Return the [x, y] coordinate for the center point of the cell that contains the specified text.  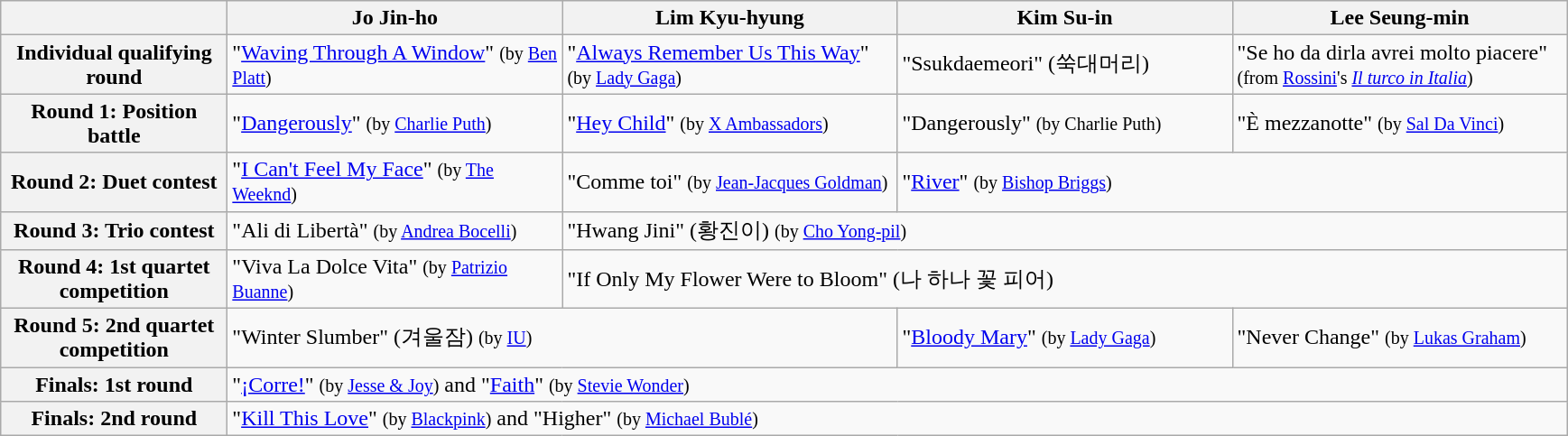
Individual qualifying round [114, 65]
"Ssukdaemeori" (쑥대머리) [1065, 65]
Lee Seung-min [1399, 18]
"Kill This Love" (by Blackpink) and "Higher" (by Michael Bublé) [897, 419]
"Viva La Dolce Vita" (by Patrizio Buanne) [395, 280]
"River" (by Bishop Briggs) [1232, 182]
"Winter Slumber" (겨울잠) (by IU) [562, 338]
"Hwang Jini" (황진이) (by Cho Yong-pil) [1065, 231]
"Se ho da dirla avrei molto piacere" (from Rossini's Il turco in Italia) [1399, 65]
Round 4: 1st quartet competition [114, 280]
Finals: 1st round [114, 385]
"È mezzanotte" (by Sal Da Vinci) [1399, 123]
"I Can't Feel My Face" (by The Weeknd) [395, 182]
"¡Corre!" (by Jesse & Joy) and "Faith" (by Stevie Wonder) [897, 385]
"Never Change" (by Lukas Graham) [1399, 338]
"Ali di Libertà" (by Andrea Bocelli) [395, 231]
Round 5: 2nd quartet competition [114, 338]
Kim Su-in [1065, 18]
Round 1: Position battle [114, 123]
"If Only My Flower Were to Bloom" (나 하나 꽃 피어) [1065, 280]
"Bloody Mary" (by Lady Gaga) [1065, 338]
"Comme toi" (by Jean-Jacques Goldman) [729, 182]
"Waving Through A Window" (by Ben Platt) [395, 65]
"Always Remember Us This Way" (by Lady Gaga) [729, 65]
Jo Jin-ho [395, 18]
Lim Kyu-hyung [729, 18]
Finals: 2nd round [114, 419]
Round 3: Trio contest [114, 231]
Round 2: Duet contest [114, 182]
"Hey Child" (by X Ambassadors) [729, 123]
